Provide the [x, y] coordinate of the cell's center where the given text is located.  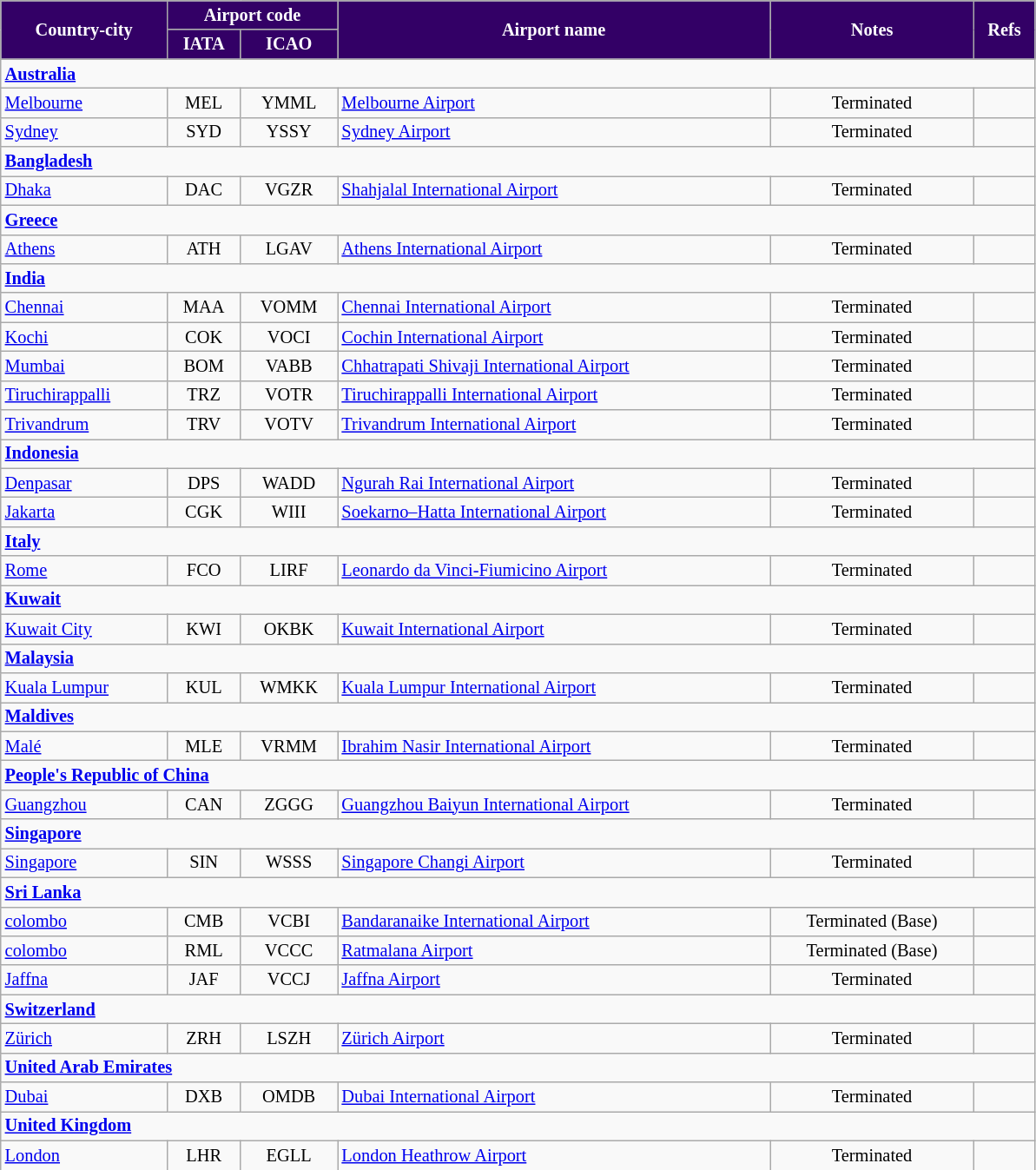
Soekarno–Hatta International Airport [554, 512]
Indonesia [518, 453]
Jaffna Airport [554, 980]
Ratmalana Airport [554, 950]
Airport name [554, 30]
Melbourne Airport [554, 102]
SYD [204, 132]
Jaffna [84, 980]
Chennai [84, 307]
WMKK [289, 687]
Airport code [253, 15]
TRZ [204, 395]
Leonardo da Vinci-Fiumicino Airport [554, 571]
United Arab Emirates [518, 1068]
Sydney Airport [554, 132]
Cochin International Airport [554, 337]
Dubai International Airport [554, 1097]
VOTV [289, 425]
DPS [204, 483]
Trivandrum International Airport [554, 425]
Chhatrapati Shivaji International Airport [554, 366]
LIRF [289, 571]
VCBI [289, 922]
VOCI [289, 337]
FCO [204, 571]
Zürich Airport [554, 1038]
Ibrahim Nasir International Airport [554, 746]
WADD [289, 483]
Kuwait City [84, 629]
Country-city [84, 30]
London Heathrow Airport [554, 1155]
LGAV [289, 249]
Malé [84, 746]
VOTR [289, 395]
Jakarta [84, 512]
LHR [204, 1155]
EGLL [289, 1155]
Singapore Changi Airport [554, 863]
MAA [204, 307]
Guangzhou Baiyun International Airport [554, 804]
Bangladesh [518, 162]
TRV [204, 425]
DXB [204, 1097]
VABB [289, 366]
Ngurah Rai International Airport [554, 483]
IATA [204, 44]
Australia [518, 74]
Kochi [84, 337]
Melbourne [84, 102]
Mumbai [84, 366]
KWI [204, 629]
Italy [518, 541]
WSSS [289, 863]
LSZH [289, 1038]
OMDB [289, 1097]
BOM [204, 366]
Refs [1004, 30]
Dubai [84, 1097]
Sydney [84, 132]
Sri Lanka [518, 892]
Rome [84, 571]
VGZR [289, 190]
YMML [289, 102]
Shahjalal International Airport [554, 190]
Notes [872, 30]
MLE [204, 746]
KUL [204, 687]
WIII [289, 512]
Malaysia [518, 658]
CGK [204, 512]
Kuwait International Airport [554, 629]
VCCJ [289, 980]
Maldives [518, 717]
CMB [204, 922]
Kuwait [518, 599]
India [518, 278]
RML [204, 950]
VOMM [289, 307]
CAN [204, 804]
Trivandrum [84, 425]
VCCC [289, 950]
JAF [204, 980]
Tiruchirappalli [84, 395]
ICAO [289, 44]
ZGGG [289, 804]
Athens [84, 249]
DAC [204, 190]
Switzerland [518, 1009]
OKBK [289, 629]
Chennai International Airport [554, 307]
ATH [204, 249]
London [84, 1155]
ZRH [204, 1038]
United Kingdom [518, 1126]
People's Republic of China [518, 775]
Denpasar [84, 483]
Bandaranaike International Airport [554, 922]
Kuala Lumpur [84, 687]
Tiruchirappalli International Airport [554, 395]
YSSY [289, 132]
Athens International Airport [554, 249]
COK [204, 337]
Kuala Lumpur International Airport [554, 687]
MEL [204, 102]
Zürich [84, 1038]
SIN [204, 863]
VRMM [289, 746]
Greece [518, 220]
Dhaka [84, 190]
Guangzhou [84, 804]
